Identify which cell holds the provided text, then report its [X, Y] central coordinate. 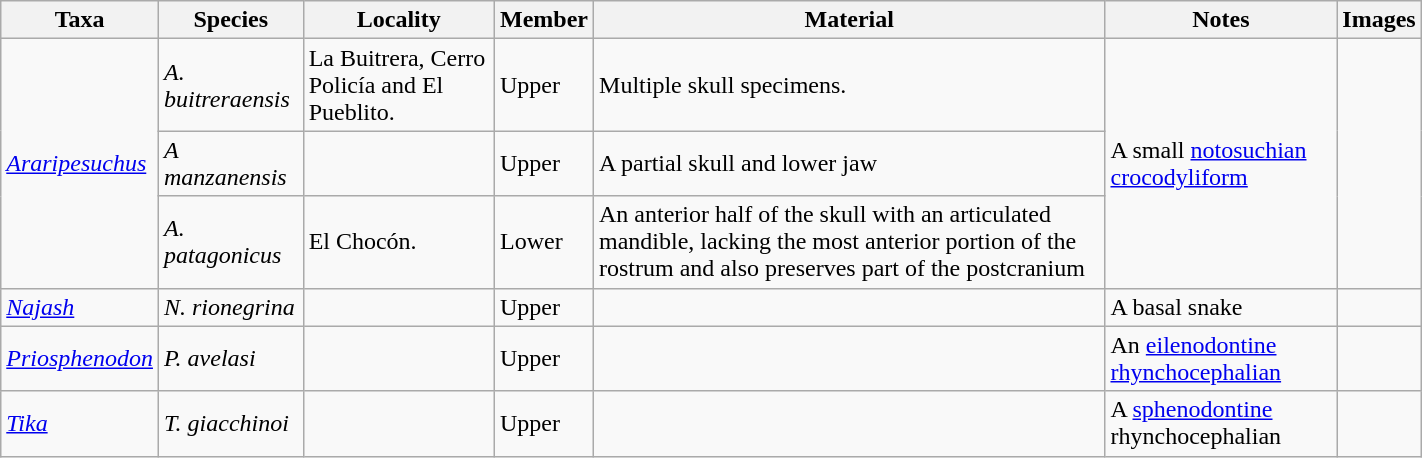
N. rionegrina [230, 307]
Material [850, 20]
A. patagonicus [230, 242]
Najash [80, 307]
Priosphenodon [80, 358]
Locality [398, 20]
A basal snake [1221, 307]
P. avelasi [230, 358]
T. giacchinoi [230, 424]
An eilenodontine rhynchocephalian [1221, 358]
A manzanensis [230, 164]
El Chocón. [398, 242]
A sphenodontine rhynchocephalian [1221, 424]
Notes [1221, 20]
A partial skull and lower jaw [850, 164]
Araripesuchus [80, 164]
Species [230, 20]
Tika [80, 424]
Taxa [80, 20]
A small notosuchian crocodyliform [1221, 164]
Multiple skull specimens. [850, 85]
La Buitrera, Cerro Policía and El Pueblito. [398, 85]
Member [544, 20]
A. buitreraensis [230, 85]
Images [1379, 20]
Lower [544, 242]
